Pinpoint the cell where the given text exists, returning its [X, Y] midpoint coordinate. 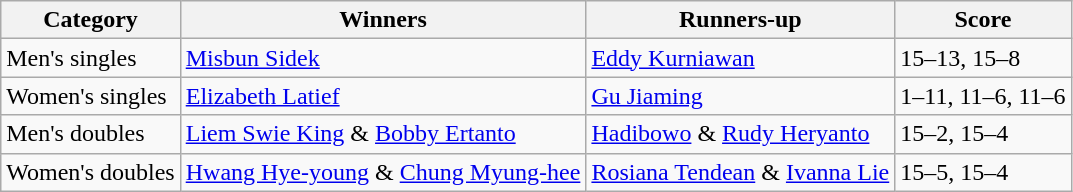
Men's doubles [90, 134]
Category [90, 20]
Men's singles [90, 58]
Elizabeth Latief [383, 96]
Rosiana Tendean & Ivanna Lie [740, 172]
15–5, 15–4 [983, 172]
15–2, 15–4 [983, 134]
Runners-up [740, 20]
15–13, 15–8 [983, 58]
Women's doubles [90, 172]
Winners [383, 20]
Eddy Kurniawan [740, 58]
Women's singles [90, 96]
Hadibowo & Rudy Heryanto [740, 134]
Score [983, 20]
1–11, 11–6, 11–6 [983, 96]
Hwang Hye-young & Chung Myung-hee [383, 172]
Liem Swie King & Bobby Ertanto [383, 134]
Misbun Sidek [383, 58]
Gu Jiaming [740, 96]
